Detect which cell encompasses the target text, then output its [x, y] center coordinate. 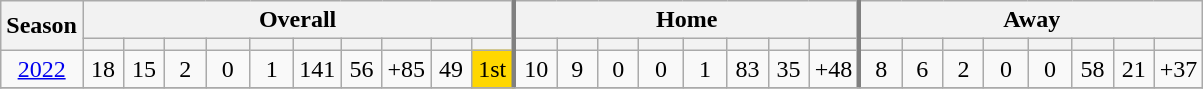
8 [880, 69]
141 [318, 69]
35 [788, 69]
58 [1092, 69]
18 [102, 69]
21 [1134, 69]
+37 [1178, 69]
83 [748, 69]
56 [362, 69]
9 [578, 69]
Season [42, 26]
6 [922, 69]
49 [452, 69]
10 [536, 69]
15 [144, 69]
2022 [42, 69]
1st [494, 69]
Away [1031, 20]
Overall [298, 20]
+85 [406, 69]
+48 [834, 69]
Home [686, 20]
